Output the [x, y] coordinate of the center of the cell containing the given text.  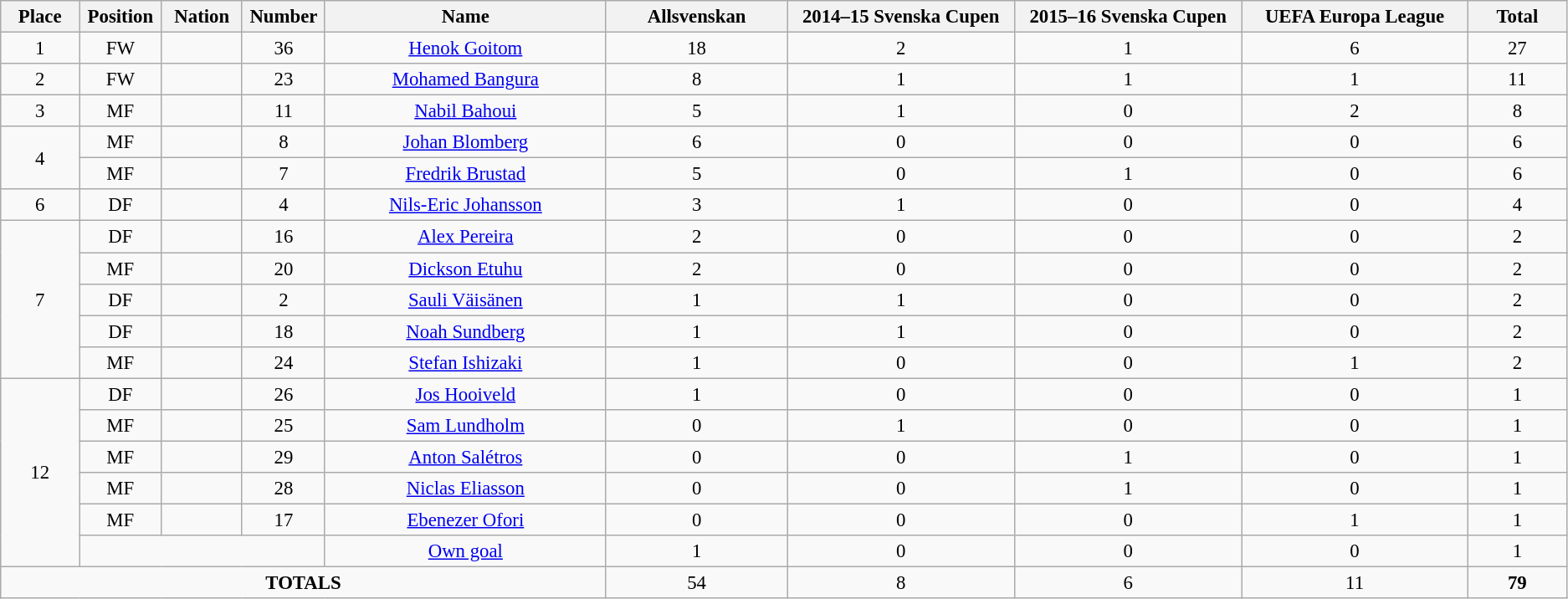
54 [696, 583]
23 [283, 79]
Fredrik Brustad [465, 174]
Nation [202, 17]
Own goal [465, 551]
Position [120, 17]
TOTALS [304, 583]
24 [283, 362]
36 [283, 49]
Nabil Bahoui [465, 111]
20 [283, 269]
28 [283, 489]
27 [1517, 49]
Henok Goitom [465, 49]
Ebenezer Ofori [465, 520]
2015–16 Svenska Cupen [1128, 17]
Name [465, 17]
Place [40, 17]
Allsvenskan [696, 17]
26 [283, 394]
Number [283, 17]
Stefan Ishizaki [465, 362]
Dickson Etuhu [465, 269]
2014–15 Svenska Cupen [901, 17]
Sam Lundholm [465, 426]
17 [283, 520]
Jos Hooiveld [465, 394]
Niclas Eliasson [465, 489]
Sauli Väisänen [465, 299]
Johan Blomberg [465, 142]
Mohamed Bangura [465, 79]
25 [283, 426]
Anton Salétros [465, 457]
Nils-Eric Johansson [465, 205]
12 [40, 473]
UEFA Europa League [1355, 17]
Total [1517, 17]
29 [283, 457]
Alex Pereira [465, 237]
16 [283, 237]
Noah Sundberg [465, 331]
79 [1517, 583]
